Provide the (x, y) coordinate of the cell's center where the given text is located.  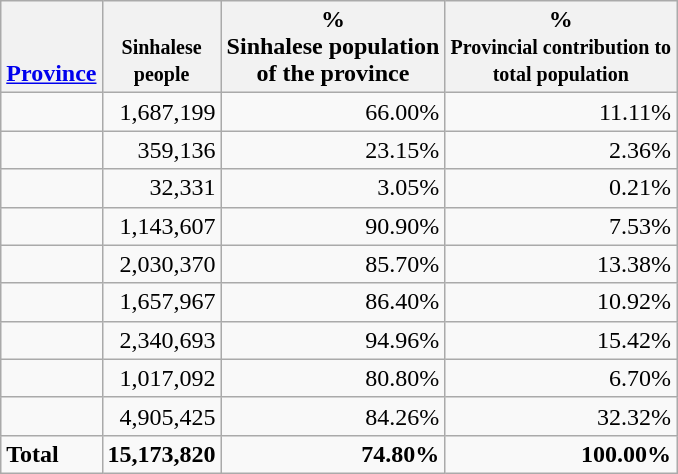
1,143,607 (162, 226)
%Provincial contribution to total population (561, 47)
1,687,199 (162, 112)
80.80% (333, 378)
11.11% (561, 112)
85.70% (333, 264)
3.05% (333, 188)
84.26% (333, 416)
74.80% (333, 454)
13.38% (561, 264)
10.92% (561, 302)
7.53% (561, 226)
66.00% (333, 112)
15.42% (561, 340)
23.15% (333, 150)
1,017,092 (162, 378)
2,030,370 (162, 264)
Total (52, 454)
32.32% (561, 416)
15,173,820 (162, 454)
2,340,693 (162, 340)
1,657,967 (162, 302)
94.96% (333, 340)
32,331 (162, 188)
6.70% (561, 378)
100.00% (561, 454)
Sinhalesepeople (162, 47)
90.90% (333, 226)
359,136 (162, 150)
Province (52, 47)
4,905,425 (162, 416)
2.36% (561, 150)
0.21% (561, 188)
%Sinhalese population of the province (333, 47)
86.40% (333, 302)
